Detect which cell encompasses the target text, then output its [X, Y] center coordinate. 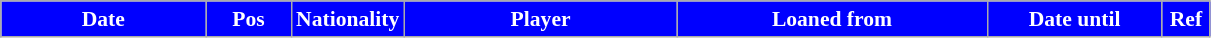
Date [104, 19]
Nationality [348, 19]
Loaned from [832, 19]
Player [540, 19]
Pos [248, 19]
Ref [1186, 19]
Date until [1074, 19]
